From the cell containing the given text, extract its center point as [x, y] coordinate. 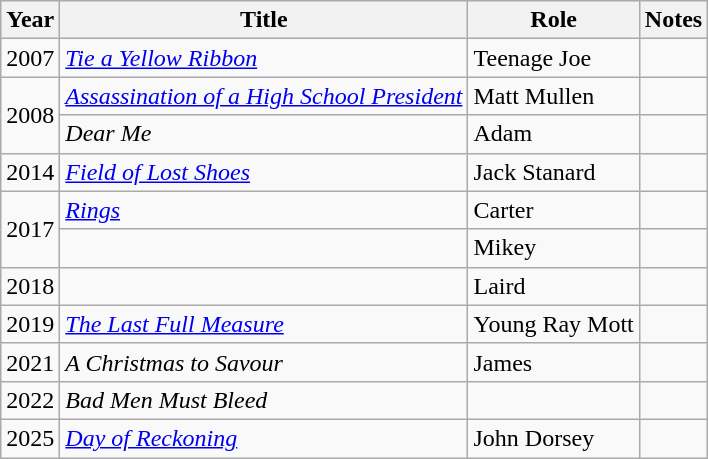
John Dorsey [554, 438]
Carter [554, 210]
2014 [30, 172]
Dear Me [264, 134]
Mikey [554, 248]
2021 [30, 362]
Day of Reckoning [264, 438]
2025 [30, 438]
The Last Full Measure [264, 324]
Role [554, 20]
2017 [30, 229]
Young Ray Mott [554, 324]
2007 [30, 58]
Adam [554, 134]
2018 [30, 286]
Rings [264, 210]
Tie a Yellow Ribbon [264, 58]
2008 [30, 115]
2019 [30, 324]
Year [30, 20]
Matt Mullen [554, 96]
Teenage Joe [554, 58]
Laird [554, 286]
Title [264, 20]
Assassination of a High School President [264, 96]
2022 [30, 400]
Jack Stanard [554, 172]
A Christmas to Savour [264, 362]
James [554, 362]
Bad Men Must Bleed [264, 400]
Field of Lost Shoes [264, 172]
Notes [673, 20]
